Find where the given text appears and provide that cell's center as (X, Y) coordinate. 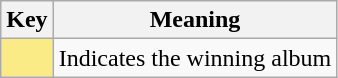
Meaning (195, 20)
Indicates the winning album (195, 58)
Key (27, 20)
